Search for the cell housing the specified text and yield its (x, y) center coordinate. 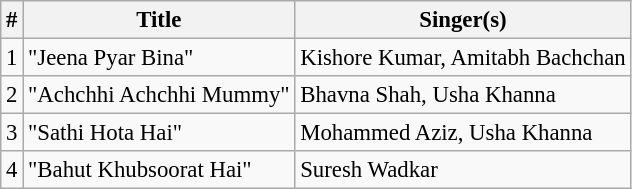
"Achchhi Achchhi Mummy" (159, 95)
1 (12, 58)
2 (12, 95)
4 (12, 170)
3 (12, 133)
Suresh Wadkar (463, 170)
Bhavna Shah, Usha Khanna (463, 95)
"Bahut Khubsoorat Hai" (159, 170)
"Sathi Hota Hai" (159, 133)
Kishore Kumar, Amitabh Bachchan (463, 58)
"Jeena Pyar Bina" (159, 58)
Singer(s) (463, 20)
Mohammed Aziz, Usha Khanna (463, 133)
Title (159, 20)
# (12, 20)
